Output the [X, Y] coordinate of the center of the cell containing the given text.  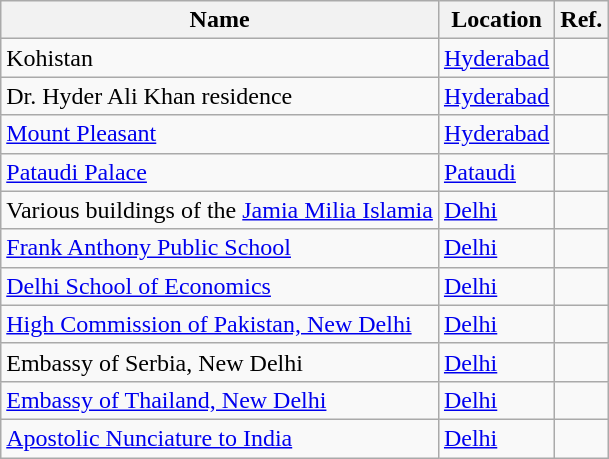
Name [220, 20]
High Commission of Pakistan, New Delhi [220, 324]
Embassy of Thailand, New Delhi [220, 400]
Location [496, 20]
Ref. [582, 20]
Dr. Hyder Ali Khan residence [220, 96]
Frank Anthony Public School [220, 248]
Apostolic Nunciature to India [220, 438]
Mount Pleasant [220, 134]
Various buildings of the Jamia Milia Islamia [220, 210]
Pataudi [496, 172]
Kohistan [220, 58]
Delhi School of Economics [220, 286]
Pataudi Palace [220, 172]
Embassy of Serbia, New Delhi [220, 362]
